Return [x, y] of the center of cell containing provided text 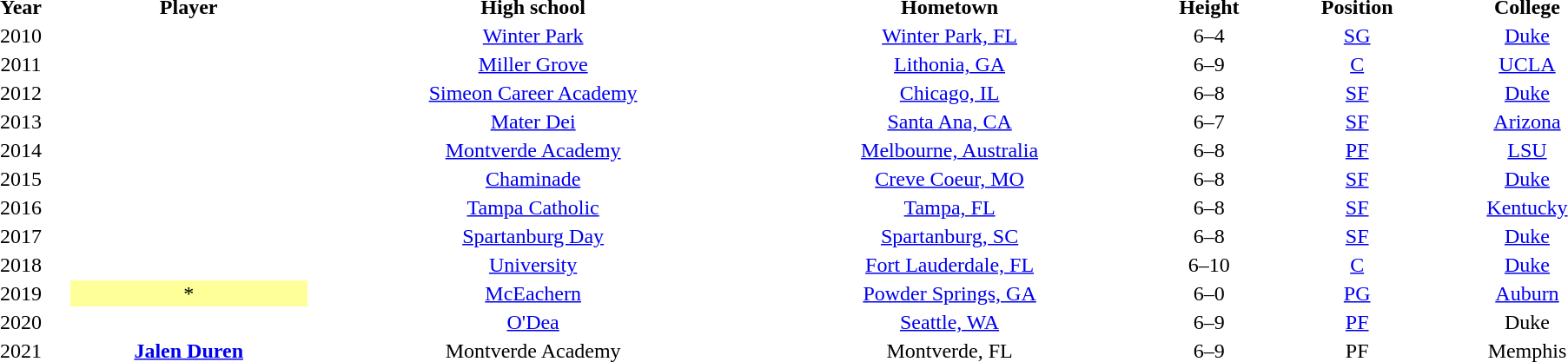
Spartanburg Day [533, 236]
Miller Grove [533, 64]
Lithonia, GA [949, 64]
Spartanburg, SC [949, 236]
Winter Park [533, 36]
Powder Springs, GA [949, 293]
PG [1357, 293]
6–4 [1209, 36]
Creve Coeur, MO [949, 179]
Mater Dei [533, 122]
6–7 [1209, 122]
Tampa, FL [949, 207]
6–0 [1209, 293]
Fort Lauderdale, FL [949, 265]
McEachern [533, 293]
University [533, 265]
Tampa Catholic [533, 207]
Melbourne, Australia [949, 150]
SG [1357, 36]
6–10 [1209, 265]
Seattle, WA [949, 322]
Montverde Academy [533, 150]
Santa Ana, CA [949, 122]
* [189, 293]
Chaminade [533, 179]
O'Dea [533, 322]
Winter Park, FL [949, 36]
Simeon Career Academy [533, 93]
Chicago, IL [949, 93]
